Return the (x, y) coordinate for the center point of the cell that contains the specified text.  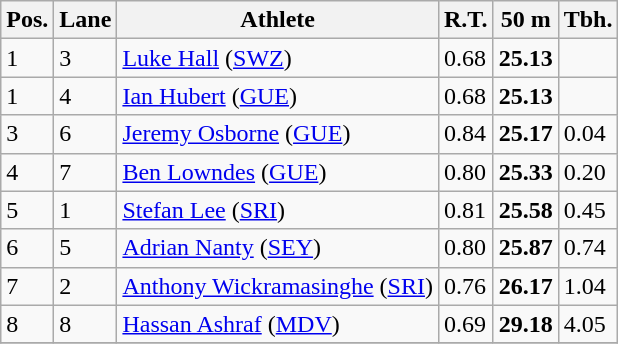
Lane (86, 20)
0.76 (466, 286)
Hassan Ashraf (MDV) (278, 324)
Anthony Wickramasinghe (SRI) (278, 286)
Ben Lowndes (GUE) (278, 172)
4.05 (588, 324)
Luke Hall (SWZ) (278, 58)
Jeremy Osborne (GUE) (278, 134)
Pos. (28, 20)
1.04 (588, 286)
0.45 (588, 210)
Stefan Lee (SRI) (278, 210)
26.17 (526, 286)
0.69 (466, 324)
25.33 (526, 172)
25.87 (526, 248)
29.18 (526, 324)
0.81 (466, 210)
0.84 (466, 134)
Adrian Nanty (SEY) (278, 248)
2 (86, 286)
25.17 (526, 134)
0.20 (588, 172)
Ian Hubert (GUE) (278, 96)
Athlete (278, 20)
25.58 (526, 210)
R.T. (466, 20)
0.04 (588, 134)
0.74 (588, 248)
Tbh. (588, 20)
50 m (526, 20)
